Pinpoint the cell where the given text exists, returning its (x, y) midpoint coordinate. 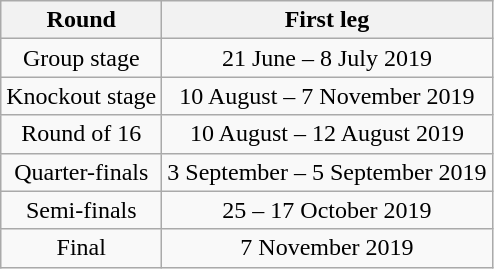
Final (82, 248)
Group stage (82, 58)
3 September – 5 September 2019 (327, 172)
Semi-finals (82, 210)
10 August – 12 August 2019 (327, 134)
First leg (327, 20)
Round (82, 20)
25 – 17 October 2019 (327, 210)
Round of 16 (82, 134)
21 June – 8 July 2019 (327, 58)
7 November 2019 (327, 248)
Quarter-finals (82, 172)
Knockout stage (82, 96)
10 August – 7 November 2019 (327, 96)
